Return (X, Y) of the center of cell containing provided text 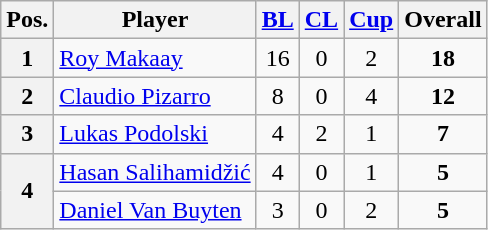
7 (443, 134)
Cup (372, 20)
12 (443, 96)
Hasan Salihamidžić (155, 172)
Claudio Pizarro (155, 96)
BL (278, 20)
Lukas Podolski (155, 134)
Daniel Van Buyten (155, 210)
Overall (443, 20)
Pos. (28, 20)
Player (155, 20)
Roy Makaay (155, 58)
CL (321, 20)
8 (278, 96)
16 (278, 58)
18 (443, 58)
